Extract the [x, y] coordinate from the center of the cell holding the provided text.  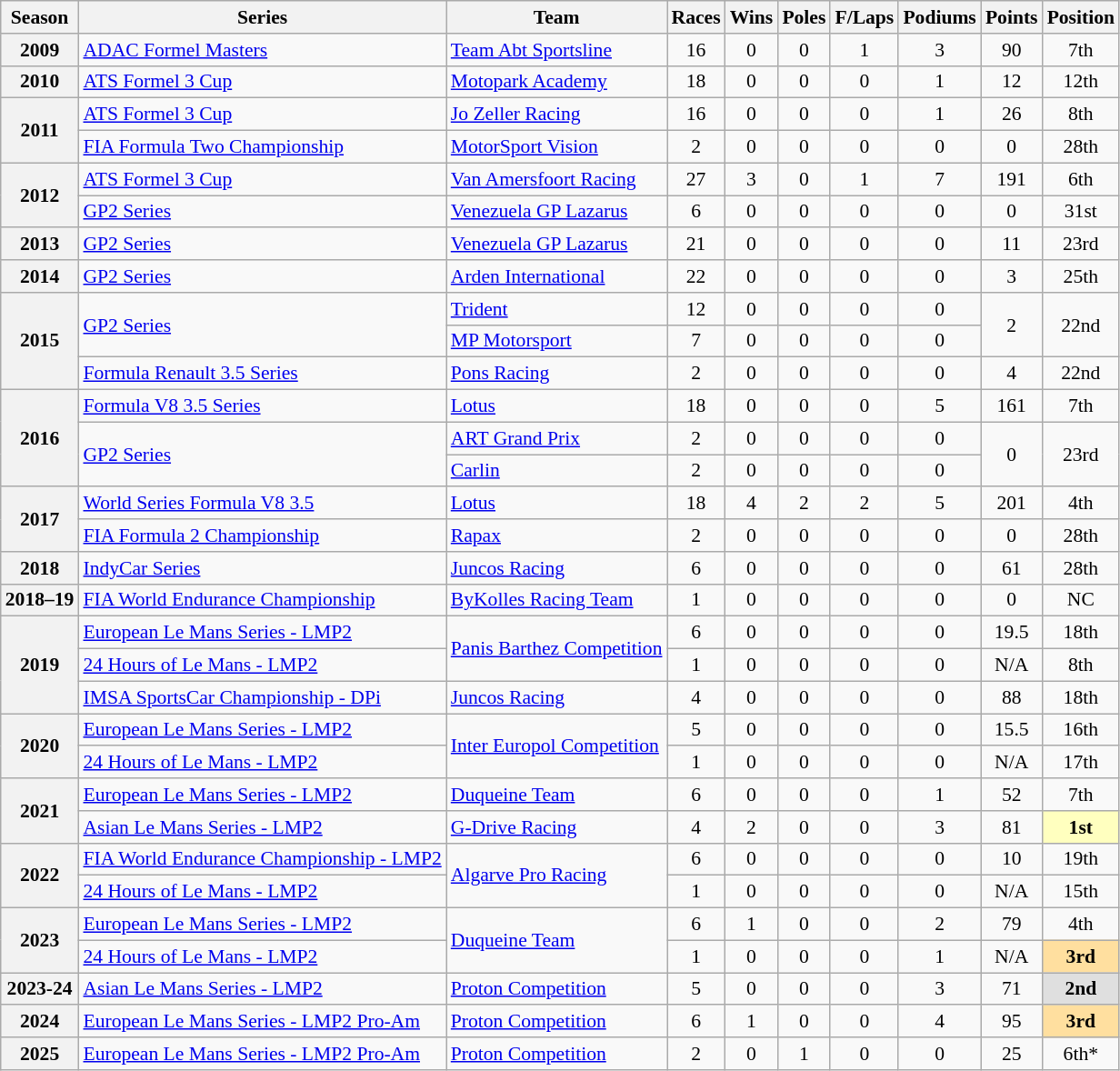
1st [1081, 827]
95 [1012, 1022]
G-Drive Racing [556, 827]
Team Abt Sportsline [556, 50]
12th [1081, 82]
15.5 [1012, 730]
Races [696, 17]
NC [1081, 600]
2017 [40, 520]
25 [1012, 1054]
FIA Formula Two Championship [262, 147]
2023-24 [40, 989]
Series [262, 17]
Rapax [556, 535]
ADAC Formel Masters [262, 50]
2023 [40, 940]
Poles [804, 17]
25th [1081, 276]
2025 [40, 1054]
81 [1012, 827]
Motopark Academy [556, 82]
2011 [40, 131]
Trident [556, 309]
27 [696, 179]
MP Motorsport [556, 341]
2012 [40, 195]
52 [1012, 795]
Pons Racing [556, 374]
2018–19 [40, 600]
22 [696, 276]
ByKolles Racing Team [556, 600]
Jo Zeller Racing [556, 115]
90 [1012, 50]
88 [1012, 697]
2022 [40, 875]
2021 [40, 811]
Inter Europol Competition [556, 746]
161 [1012, 406]
6th* [1081, 1054]
FIA World Endurance Championship [262, 600]
2024 [40, 1022]
16th [1081, 730]
Season [40, 17]
Arden International [556, 276]
19th [1081, 859]
2nd [1081, 989]
ART Grand Prix [556, 438]
21 [696, 245]
2015 [40, 342]
Wins [752, 17]
FIA World Endurance Championship - LMP2 [262, 859]
IndyCar Series [262, 568]
2013 [40, 245]
201 [1012, 504]
Carlin [556, 471]
2019 [40, 666]
31st [1081, 212]
26 [1012, 115]
79 [1012, 925]
2009 [40, 50]
Formula V8 3.5 Series [262, 406]
Position [1081, 17]
61 [1012, 568]
2014 [40, 276]
World Series Formula V8 3.5 [262, 504]
191 [1012, 179]
IMSA SportsCar Championship - DPi [262, 697]
10 [1012, 859]
2016 [40, 438]
Van Amersfoort Racing [556, 179]
15th [1081, 892]
Team [556, 17]
19.5 [1012, 633]
MotorSport Vision [556, 147]
6th [1081, 179]
Points [1012, 17]
17th [1081, 763]
2010 [40, 82]
Panis Barthez Competition [556, 649]
Algarve Pro Racing [556, 875]
FIA Formula 2 Championship [262, 535]
Podiums [940, 17]
Formula Renault 3.5 Series [262, 374]
F/Laps [864, 17]
71 [1012, 989]
2018 [40, 568]
2020 [40, 746]
11 [1012, 245]
